Return the [X, Y] coordinate for the center point of the cell that contains the specified text.  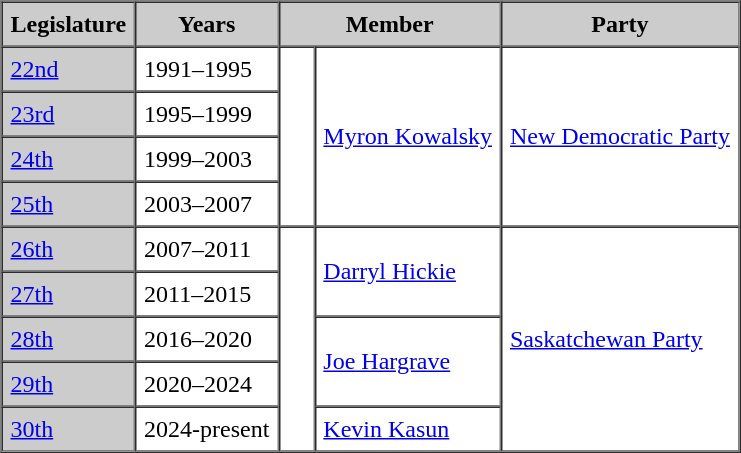
29th [69, 384]
Myron Kowalsky [408, 136]
30th [69, 428]
24th [69, 158]
2024-present [206, 428]
Member [390, 24]
2011–2015 [206, 294]
Joe Hargrave [408, 361]
2007–2011 [206, 248]
23rd [69, 114]
2003–2007 [206, 204]
Legislature [69, 24]
2016–2020 [206, 338]
Saskatchewan Party [620, 338]
1999–2003 [206, 158]
22nd [69, 68]
26th [69, 248]
Kevin Kasun [408, 428]
1991–1995 [206, 68]
25th [69, 204]
2020–2024 [206, 384]
27th [69, 294]
New Democratic Party [620, 136]
Party [620, 24]
Years [206, 24]
1995–1999 [206, 114]
Darryl Hickie [408, 271]
28th [69, 338]
